Return [X, Y] of the center of cell containing provided text 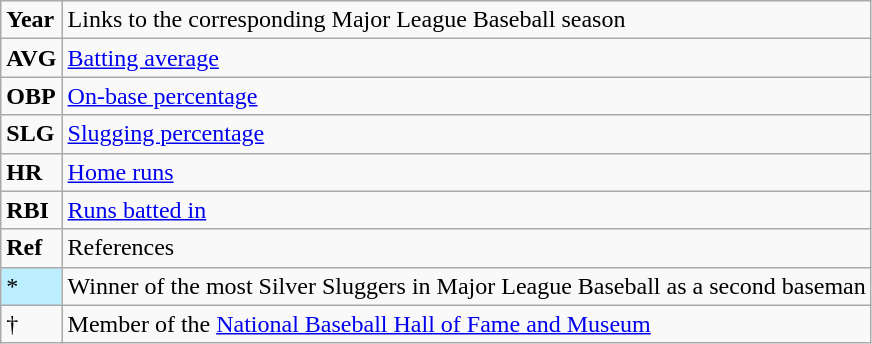
Links to the corresponding Major League Baseball season [466, 20]
OBP [32, 96]
* [32, 286]
AVG [32, 58]
Slugging percentage [466, 134]
HR [32, 172]
Ref [32, 248]
Year [32, 20]
SLG [32, 134]
Member of the National Baseball Hall of Fame and Museum [466, 324]
Winner of the most Silver Sluggers in Major League Baseball as a second baseman [466, 286]
On-base percentage [466, 96]
References [466, 248]
Batting average [466, 58]
RBI [32, 210]
† [32, 324]
Runs batted in [466, 210]
Home runs [466, 172]
